Locate the cell with the specified text and output its [X, Y] center coordinate. 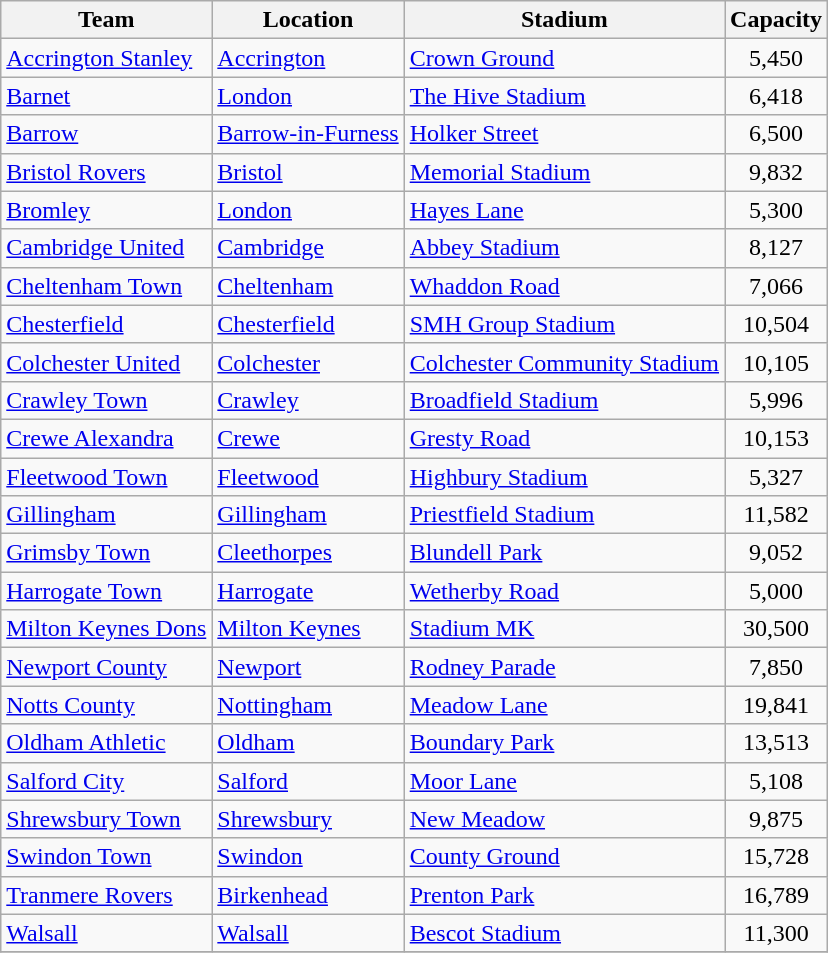
Grimsby Town [106, 553]
Shrewsbury Town [106, 819]
15,728 [776, 857]
Crewe Alexandra [106, 438]
Stadium MK [564, 629]
Bescot Stadium [564, 933]
Capacity [776, 20]
Newport [308, 667]
5,996 [776, 400]
Fleetwood Town [106, 477]
5,300 [776, 210]
Highbury Stadium [564, 477]
5,000 [776, 591]
Harrogate [308, 591]
Stadium [564, 20]
Notts County [106, 705]
10,504 [776, 324]
Bristol Rovers [106, 172]
Newport County [106, 667]
Colchester United [106, 362]
Milton Keynes Dons [106, 629]
Crawley [308, 400]
7,066 [776, 286]
Colchester [308, 362]
Cheltenham [308, 286]
5,108 [776, 781]
Bristol [308, 172]
New Meadow [564, 819]
Meadow Lane [564, 705]
Salford [308, 781]
County Ground [564, 857]
Gresty Road [564, 438]
Bromley [106, 210]
Tranmere Rovers [106, 895]
Abbey Stadium [564, 248]
9,052 [776, 553]
Whaddon Road [564, 286]
13,513 [776, 743]
Cambridge United [106, 248]
9,875 [776, 819]
The Hive Stadium [564, 96]
7,850 [776, 667]
6,418 [776, 96]
Crown Ground [564, 58]
Boundary Park [564, 743]
Accrington Stanley [106, 58]
5,327 [776, 477]
Hayes Lane [564, 210]
10,105 [776, 362]
Fleetwood [308, 477]
Colchester Community Stadium [564, 362]
Location [308, 20]
Nottingham [308, 705]
Holker Street [564, 134]
8,127 [776, 248]
Cleethorpes [308, 553]
Cambridge [308, 248]
19,841 [776, 705]
10,153 [776, 438]
Team [106, 20]
Accrington [308, 58]
Barrow-in-Furness [308, 134]
Blundell Park [564, 553]
Barnet [106, 96]
9,832 [776, 172]
Wetherby Road [564, 591]
SMH Group Stadium [564, 324]
Memorial Stadium [564, 172]
Broadfield Stadium [564, 400]
Crawley Town [106, 400]
11,300 [776, 933]
Shrewsbury [308, 819]
Swindon [308, 857]
Harrogate Town [106, 591]
Oldham Athletic [106, 743]
30,500 [776, 629]
Milton Keynes [308, 629]
Crewe [308, 438]
Birkenhead [308, 895]
Barrow [106, 134]
5,450 [776, 58]
Swindon Town [106, 857]
Salford City [106, 781]
Moor Lane [564, 781]
Rodney Parade [564, 667]
Prenton Park [564, 895]
6,500 [776, 134]
11,582 [776, 515]
Oldham [308, 743]
Cheltenham Town [106, 286]
16,789 [776, 895]
Priestfield Stadium [564, 515]
